Provide the (x, y) coordinate of the cell's center where the given text is located.  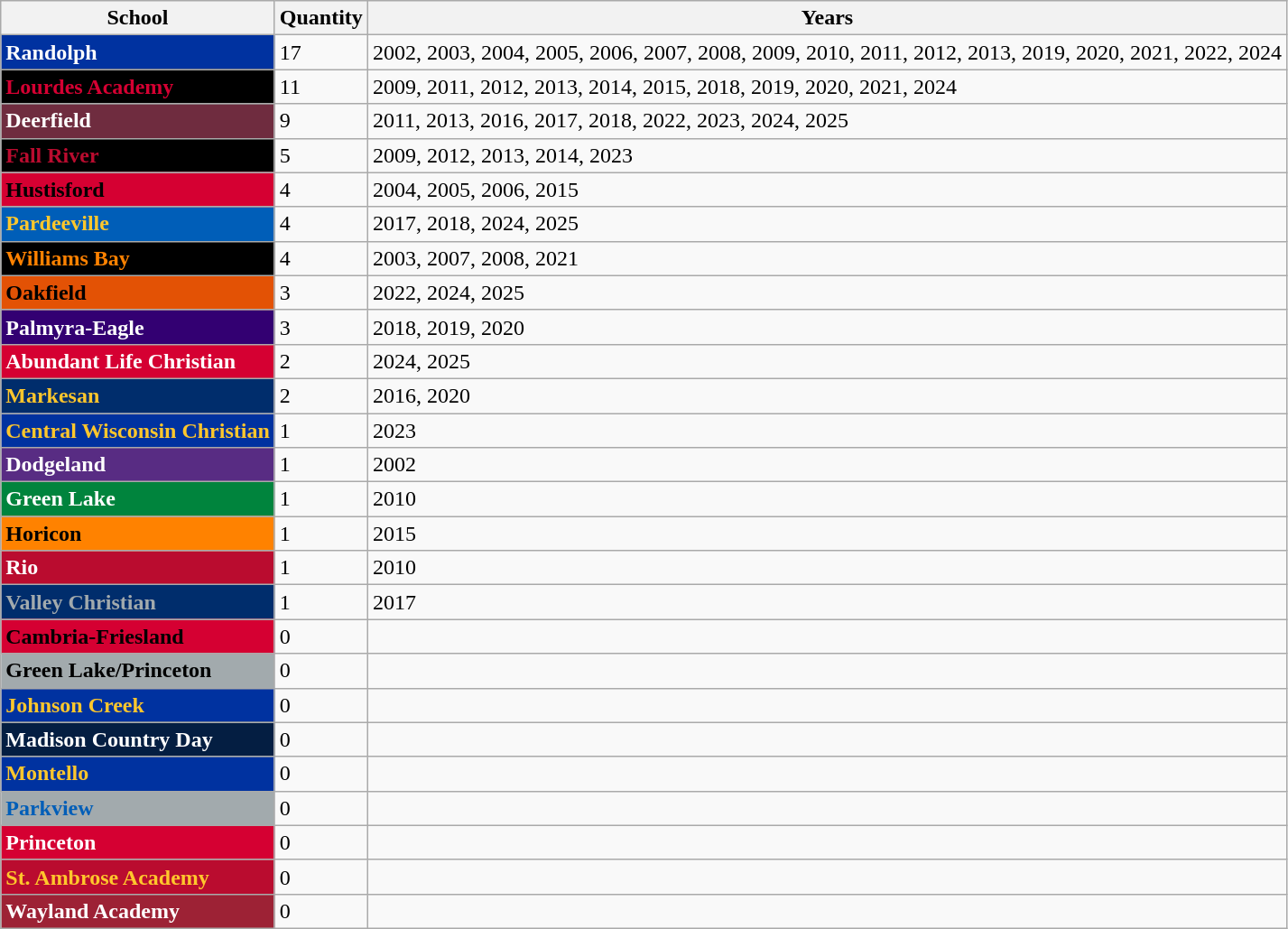
2009, 2012, 2013, 2014, 2023 (827, 155)
Deerfield (138, 121)
Randolph (138, 52)
2015 (827, 534)
2002, 2003, 2004, 2005, 2006, 2007, 2008, 2009, 2010, 2011, 2012, 2013, 2019, 2020, 2021, 2022, 2024 (827, 52)
9 (321, 121)
Green Lake/Princeton (138, 671)
Horicon (138, 534)
Dodgeland (138, 465)
St. Ambrose Academy (138, 877)
2017 (827, 602)
Johnson Creek (138, 705)
Montello (138, 774)
2009, 2011, 2012, 2013, 2014, 2015, 2018, 2019, 2020, 2021, 2024 (827, 87)
17 (321, 52)
2018, 2019, 2020 (827, 327)
Rio (138, 568)
Princeton (138, 842)
Madison Country Day (138, 739)
2003, 2007, 2008, 2021 (827, 258)
2023 (827, 431)
Fall River (138, 155)
Abundant Life Christian (138, 361)
Quantity (321, 18)
Markesan (138, 395)
2004, 2005, 2006, 2015 (827, 190)
2016, 2020 (827, 395)
2011, 2013, 2016, 2017, 2018, 2022, 2023, 2024, 2025 (827, 121)
2024, 2025 (827, 361)
Williams Bay (138, 258)
Oakfield (138, 293)
Valley Christian (138, 602)
5 (321, 155)
Pardeeville (138, 224)
Palmyra-Eagle (138, 327)
Parkview (138, 808)
Wayland Academy (138, 911)
11 (321, 87)
Green Lake (138, 499)
Central Wisconsin Christian (138, 431)
School (138, 18)
2022, 2024, 2025 (827, 293)
Lourdes Academy (138, 87)
2017, 2018, 2024, 2025 (827, 224)
2002 (827, 465)
Hustisford (138, 190)
Years (827, 18)
Cambria-Friesland (138, 636)
